Pinpoint the cell where the given text exists, returning its [x, y] midpoint coordinate. 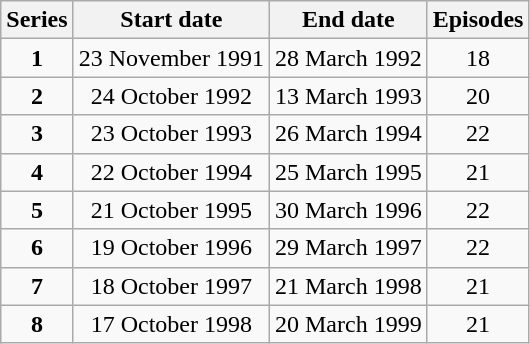
5 [37, 210]
25 March 1995 [348, 172]
18 [478, 58]
7 [37, 286]
26 March 1994 [348, 134]
30 March 1996 [348, 210]
Start date [171, 20]
22 October 1994 [171, 172]
21 October 1995 [171, 210]
20 [478, 96]
20 March 1999 [348, 324]
2 [37, 96]
6 [37, 248]
19 October 1996 [171, 248]
4 [37, 172]
17 October 1998 [171, 324]
23 November 1991 [171, 58]
24 October 1992 [171, 96]
23 October 1993 [171, 134]
3 [37, 134]
29 March 1997 [348, 248]
28 March 1992 [348, 58]
18 October 1997 [171, 286]
End date [348, 20]
8 [37, 324]
1 [37, 58]
13 March 1993 [348, 96]
Episodes [478, 20]
Series [37, 20]
21 March 1998 [348, 286]
